Return [x, y] of the center of cell containing provided text 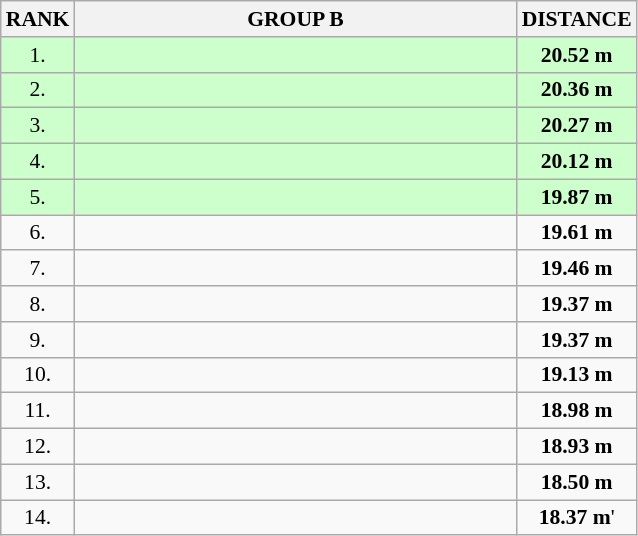
GROUP B [295, 19]
20.27 m [577, 126]
18.93 m [577, 447]
DISTANCE [577, 19]
4. [38, 162]
9. [38, 340]
20.52 m [577, 55]
6. [38, 233]
5. [38, 197]
14. [38, 518]
18.50 m [577, 482]
3. [38, 126]
18.37 m' [577, 518]
11. [38, 411]
10. [38, 375]
19.87 m [577, 197]
12. [38, 447]
1. [38, 55]
8. [38, 304]
RANK [38, 19]
19.13 m [577, 375]
20.12 m [577, 162]
20.36 m [577, 90]
19.46 m [577, 269]
13. [38, 482]
19.61 m [577, 233]
18.98 m [577, 411]
2. [38, 90]
7. [38, 269]
